Return [x, y] of the center of cell containing provided text 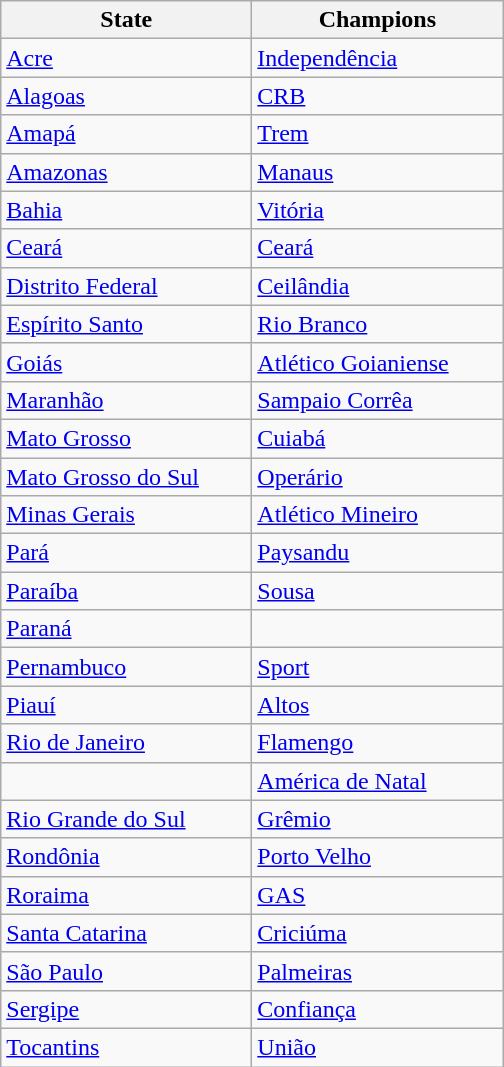
Criciúma [378, 933]
Ceilândia [378, 286]
Rondônia [126, 857]
Maranhão [126, 400]
Paysandu [378, 553]
Sport [378, 667]
Sergipe [126, 1009]
Rio Branco [378, 324]
América de Natal [378, 781]
Confiança [378, 1009]
Rio de Janeiro [126, 743]
Espírito Santo [126, 324]
Trem [378, 134]
Roraima [126, 895]
Grêmio [378, 819]
Alagoas [126, 96]
Amapá [126, 134]
Pará [126, 553]
Acre [126, 58]
Porto Velho [378, 857]
São Paulo [126, 971]
Distrito Federal [126, 286]
Santa Catarina [126, 933]
Palmeiras [378, 971]
Rio Grande do Sul [126, 819]
Atlético Goianiense [378, 362]
Independência [378, 58]
GAS [378, 895]
Tocantins [126, 1047]
Atlético Mineiro [378, 515]
Amazonas [126, 172]
Flamengo [378, 743]
Paraná [126, 629]
Champions [378, 20]
Cuiabá [378, 438]
Goiás [126, 362]
CRB [378, 96]
Sousa [378, 591]
Pernambuco [126, 667]
Mato Grosso do Sul [126, 477]
Bahia [126, 210]
Operário [378, 477]
State [126, 20]
Altos [378, 705]
Mato Grosso [126, 438]
União [378, 1047]
Piauí [126, 705]
Vitória [378, 210]
Manaus [378, 172]
Minas Gerais [126, 515]
Sampaio Corrêa [378, 400]
Paraíba [126, 591]
